Determine the (X, Y) coordinate at the center of the cell enclosing the given text.  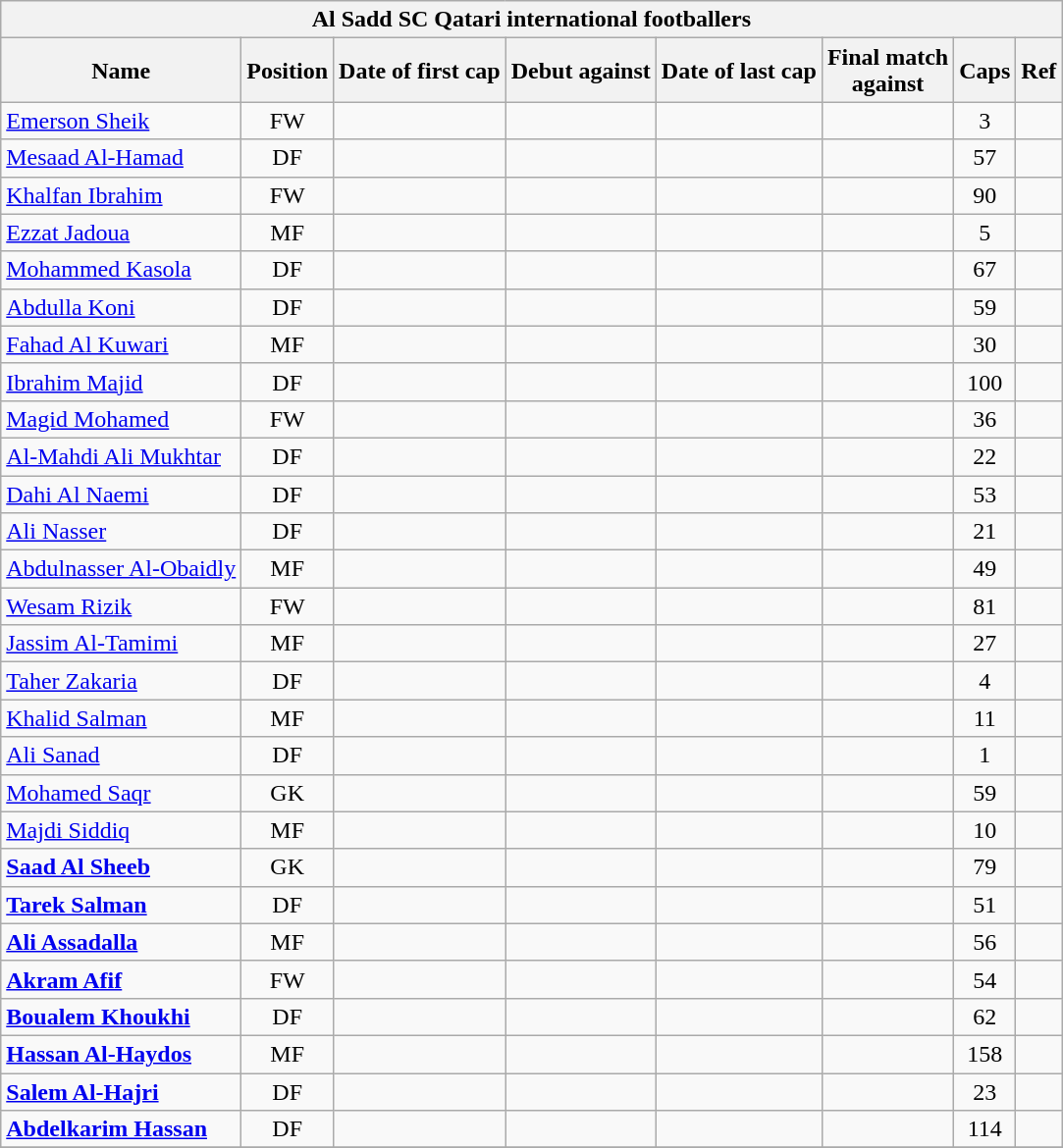
Al Sadd SC Qatari international footballers (532, 20)
Abdulnasser Al-Obaidly (122, 569)
Ibrahim Majid (122, 382)
Khalfan Ibrahim (122, 195)
51 (985, 905)
Majdi Siddiq (122, 830)
21 (985, 532)
Mesaad Al-Hamad (122, 158)
27 (985, 644)
Position (288, 71)
Ali Sanad (122, 756)
Emerson Sheik (122, 121)
Ali Nasser (122, 532)
Ali Assadalla (122, 942)
Khalid Salman (122, 718)
Taher Zakaria (122, 681)
79 (985, 867)
23 (985, 1092)
Jassim Al-Tamimi (122, 644)
11 (985, 718)
5 (985, 233)
Ezzat Jadoua (122, 233)
Final matchagainst (887, 71)
54 (985, 979)
Boualem Khoukhi (122, 1017)
57 (985, 158)
158 (985, 1054)
Hassan Al-Haydos (122, 1054)
Date of last cap (738, 71)
Date of first cap (420, 71)
Mohamed Saqr (122, 793)
100 (985, 382)
114 (985, 1129)
Akram Afif (122, 979)
81 (985, 606)
Saad Al Sheeb (122, 867)
Tarek Salman (122, 905)
Ref (1038, 71)
Debut against (581, 71)
1 (985, 756)
Name (122, 71)
62 (985, 1017)
Salem Al-Hajri (122, 1092)
Abdelkarim Hassan (122, 1129)
53 (985, 494)
22 (985, 456)
Dahi Al Naemi (122, 494)
Abdulla Koni (122, 307)
Caps (985, 71)
Wesam Rizik (122, 606)
36 (985, 419)
90 (985, 195)
49 (985, 569)
10 (985, 830)
56 (985, 942)
Fahad Al Kuwari (122, 344)
67 (985, 270)
30 (985, 344)
Al-Mahdi Ali Mukhtar (122, 456)
Magid Mohamed (122, 419)
3 (985, 121)
4 (985, 681)
Mohammed Kasola (122, 270)
